Search for the cell housing the specified text and yield its [X, Y] center coordinate. 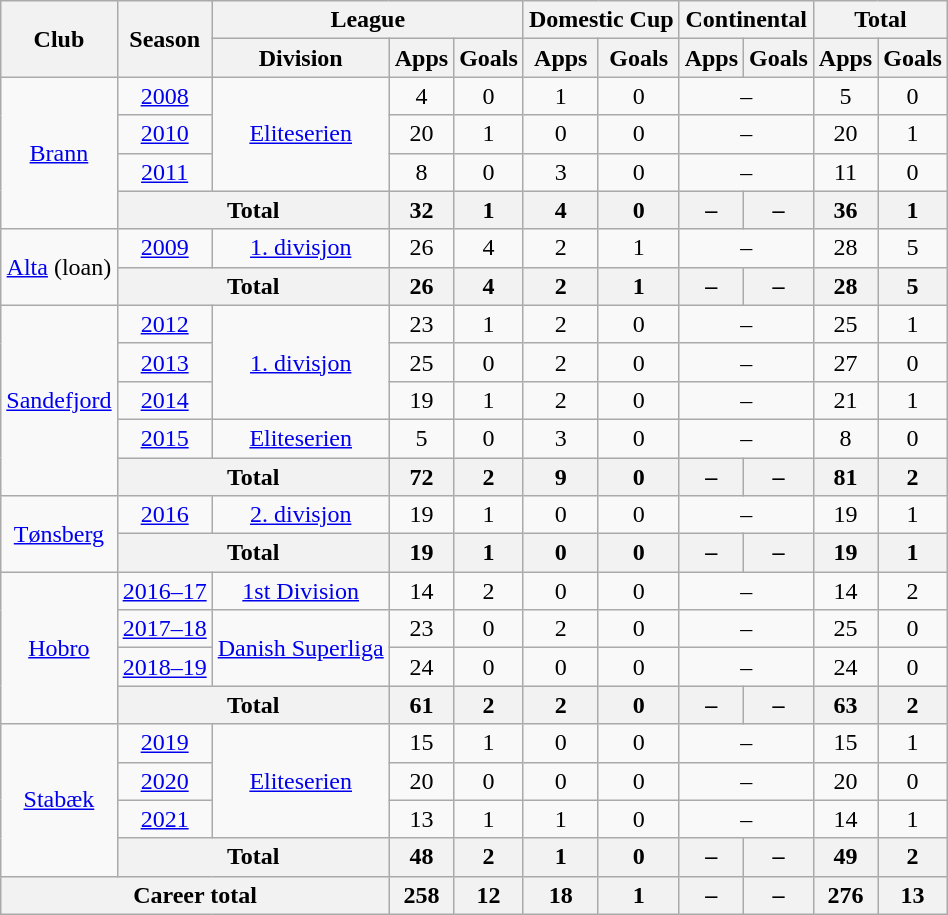
2011 [164, 172]
2009 [164, 248]
Alta (loan) [59, 267]
Season [164, 39]
Division [300, 58]
2012 [164, 324]
49 [845, 857]
2015 [164, 438]
Danish Superliga [300, 648]
2021 [164, 819]
Club [59, 39]
48 [421, 857]
Stabæk [59, 800]
2014 [164, 400]
2008 [164, 96]
2017–18 [164, 629]
18 [560, 895]
61 [421, 705]
27 [845, 362]
2018–19 [164, 667]
11 [845, 172]
276 [845, 895]
2013 [164, 362]
2010 [164, 134]
21 [845, 400]
League [368, 20]
72 [421, 477]
Career total [195, 895]
32 [421, 210]
Continental [746, 20]
Domestic Cup [601, 20]
Hobro [59, 648]
2019 [164, 743]
63 [845, 705]
258 [421, 895]
Sandefjord [59, 400]
Tønsberg [59, 534]
2016–17 [164, 591]
2016 [164, 515]
2. divisjon [300, 515]
1st Division [300, 591]
36 [845, 210]
2020 [164, 781]
81 [845, 477]
12 [489, 895]
9 [560, 477]
Brann [59, 153]
